Determine the (X, Y) coordinate at the center of the cell enclosing the given text.  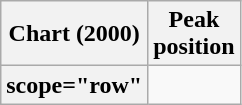
scope="row" (74, 85)
Peakposition (194, 34)
Chart (2000) (74, 34)
